Return (x, y) of the center of cell containing provided text 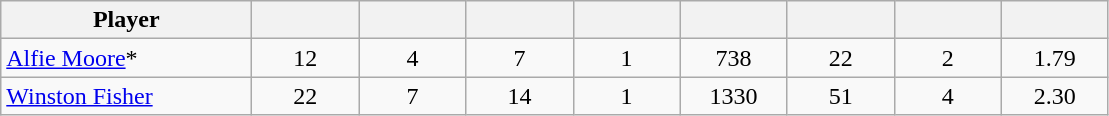
1.79 (1054, 58)
1330 (734, 96)
Winston Fisher (126, 96)
12 (306, 58)
51 (840, 96)
14 (520, 96)
Player (126, 20)
Alfie Moore* (126, 58)
2 (948, 58)
738 (734, 58)
2.30 (1054, 96)
